Provide the [x, y] coordinate of the cell's center where the given text is located.  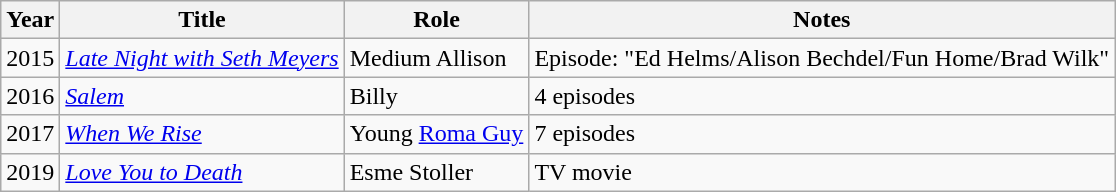
Notes [822, 20]
Title [202, 20]
Late Night with Seth Meyers [202, 58]
2015 [30, 58]
Episode: "Ed Helms/Alison Bechdel/Fun Home/Brad Wilk" [822, 58]
4 episodes [822, 96]
2019 [30, 172]
Year [30, 20]
Salem [202, 96]
TV movie [822, 172]
Esme Stoller [436, 172]
When We Rise [202, 134]
Young Roma Guy [436, 134]
2017 [30, 134]
Medium Allison [436, 58]
2016 [30, 96]
Billy [436, 96]
Role [436, 20]
Love You to Death [202, 172]
7 episodes [822, 134]
